Identify which cell holds the provided text, then report its (x, y) central coordinate. 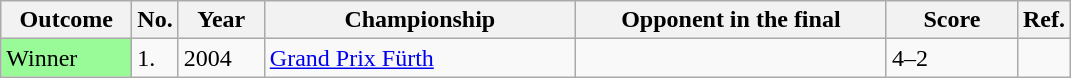
Ref. (1044, 20)
Outcome (66, 20)
Grand Prix Fürth (420, 58)
2004 (221, 58)
Opponent in the final (730, 20)
No. (155, 20)
Year (221, 20)
Score (952, 20)
4–2 (952, 58)
Championship (420, 20)
1. (155, 58)
Winner (66, 58)
